Identify which cell holds the provided text, then report its (X, Y) central coordinate. 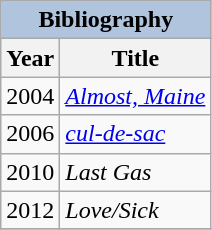
cul-de-sac (136, 134)
Bibliography (106, 20)
Title (136, 58)
2004 (30, 96)
2006 (30, 134)
Love/Sick (136, 210)
2012 (30, 210)
2010 (30, 172)
Year (30, 58)
Last Gas (136, 172)
Almost, Maine (136, 96)
